From the cell containing the given text, extract its center point as (x, y) coordinate. 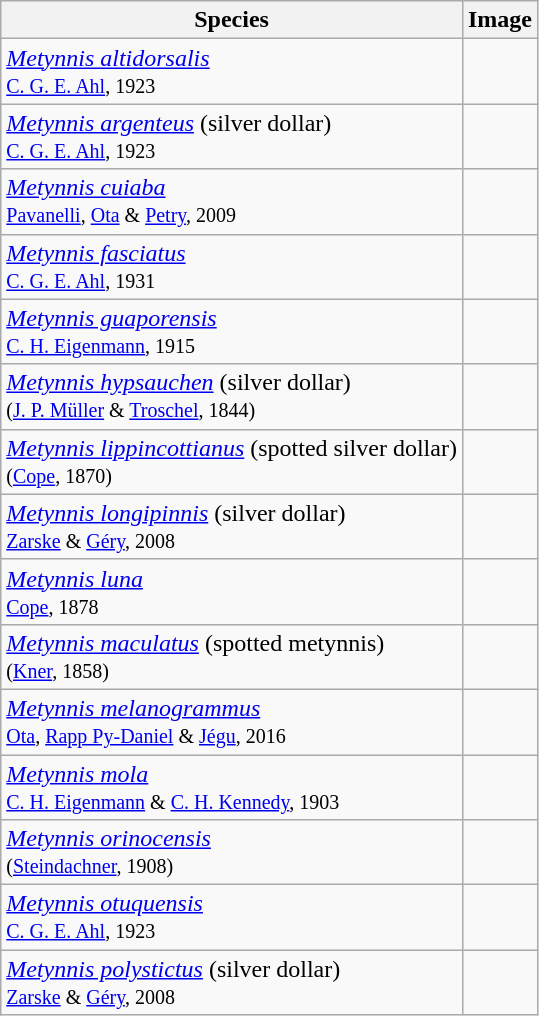
Metynnis lunaCope, 1878 (232, 592)
Metynnis maculatus (spotted metynnis)(Kner, 1858) (232, 656)
Metynnis longipinnis (silver dollar)Zarske & Géry, 2008 (232, 526)
Metynnis guaporensisC. H. Eigenmann, 1915 (232, 332)
Metynnis polystictus (silver dollar)Zarske & Géry, 2008 (232, 982)
Species (232, 20)
Metynnis molaC. H. Eigenmann & C. H. Kennedy, 1903 (232, 786)
Metynnis orinocensis(Steindachner, 1908) (232, 852)
Metynnis cuiabaPavanelli, Ota & Petry, 2009 (232, 202)
Metynnis hypsauchen (silver dollar)(J. P. Müller & Troschel, 1844) (232, 396)
Metynnis argenteus (silver dollar)C. G. E. Ahl, 1923 (232, 136)
Image (500, 20)
Metynnis altidorsalisC. G. E. Ahl, 1923 (232, 72)
Metynnis melanogrammusOta, Rapp Py-Daniel & Jégu, 2016 (232, 722)
Metynnis fasciatusC. G. E. Ahl, 1931 (232, 266)
Metynnis otuquensisC. G. E. Ahl, 1923 (232, 918)
Metynnis lippincottianus (spotted silver dollar)(Cope, 1870) (232, 462)
